Detect which cell encompasses the target text, then output its [X, Y] center coordinate. 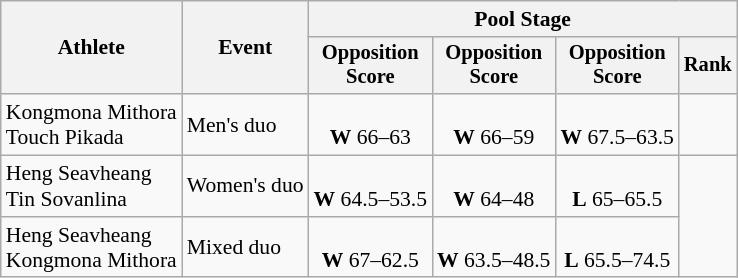
W 66–59 [494, 124]
Athlete [92, 48]
Women's duo [246, 186]
Heng SeavheangKongmona Mithora [92, 248]
Rank [708, 66]
Event [246, 48]
Mixed duo [246, 248]
W 67.5–63.5 [616, 124]
W 63.5–48.5 [494, 248]
Pool Stage [523, 19]
W 64–48 [494, 186]
Heng SeavheangTin Sovanlina [92, 186]
W 66–63 [370, 124]
Kongmona MithoraTouch Pikada [92, 124]
W 67–62.5 [370, 248]
W 64.5–53.5 [370, 186]
L 65.5–74.5 [616, 248]
Men's duo [246, 124]
L 65–65.5 [616, 186]
